Detect which cell encompasses the target text, then output its (X, Y) center coordinate. 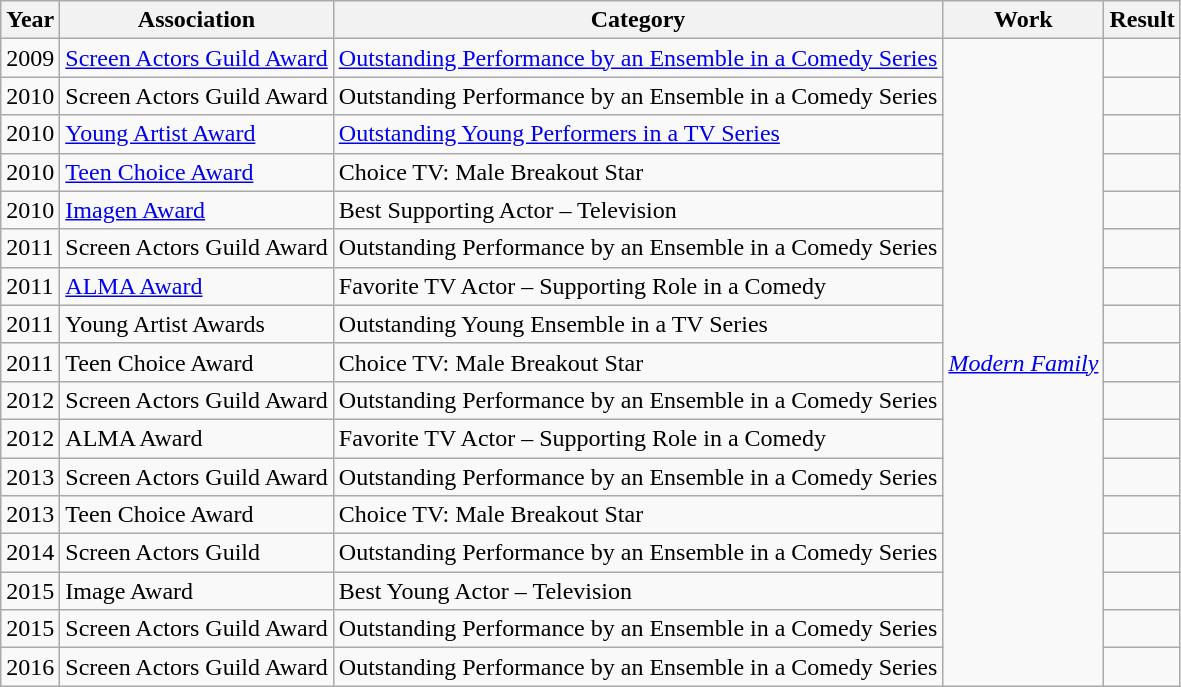
Screen Actors Guild (196, 553)
Result (1142, 20)
Young Artist Awards (196, 324)
Young Artist Award (196, 134)
2016 (30, 667)
Best Young Actor – Television (638, 591)
Category (638, 20)
Imagen Award (196, 210)
Modern Family (1024, 362)
Work (1024, 20)
Outstanding Young Ensemble in a TV Series (638, 324)
2014 (30, 553)
Best Supporting Actor – Television (638, 210)
2009 (30, 58)
Association (196, 20)
Image Award (196, 591)
Outstanding Young Performers in a TV Series (638, 134)
Year (30, 20)
